Locate the cell with the specified text and output its (x, y) center coordinate. 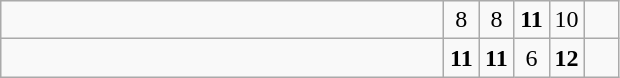
6 (532, 58)
12 (566, 58)
10 (566, 20)
